From the cell containing the given text, extract its center point as (x, y) coordinate. 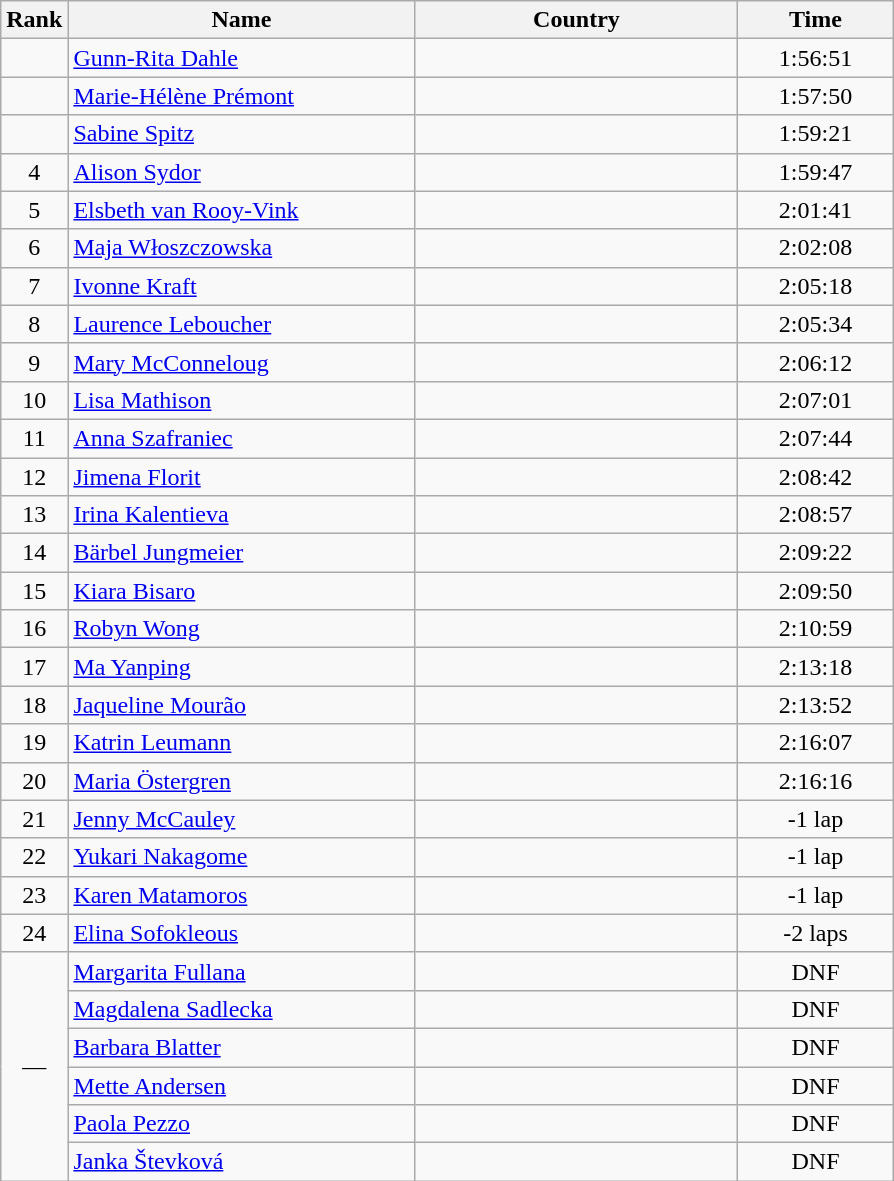
2:13:52 (816, 705)
Jimena Florit (242, 477)
1:59:21 (816, 134)
2:09:50 (816, 591)
1:57:50 (816, 96)
Ma Yanping (242, 667)
Name (242, 20)
19 (34, 743)
Jenny McCauley (242, 819)
Barbara Blatter (242, 1047)
Marie-Hélène Prémont (242, 96)
Lisa Mathison (242, 400)
Kiara Bisaro (242, 591)
— (34, 1066)
Janka Števková (242, 1162)
2:06:12 (816, 362)
Jaqueline Mourão (242, 705)
2:08:42 (816, 477)
2:01:41 (816, 210)
Elsbeth van Rooy-Vink (242, 210)
Anna Szafraniec (242, 438)
Robyn Wong (242, 629)
24 (34, 933)
22 (34, 857)
2:05:18 (816, 286)
Magdalena Sadlecka (242, 1009)
13 (34, 515)
Time (816, 20)
Margarita Fullana (242, 971)
17 (34, 667)
Bärbel Jungmeier (242, 553)
2:13:18 (816, 667)
Sabine Spitz (242, 134)
Mary McConneloug (242, 362)
Laurence Leboucher (242, 324)
5 (34, 210)
12 (34, 477)
2:16:07 (816, 743)
4 (34, 172)
Maria Östergren (242, 781)
Karen Matamoros (242, 895)
Ivonne Kraft (242, 286)
Paola Pezzo (242, 1124)
15 (34, 591)
6 (34, 248)
16 (34, 629)
2:07:01 (816, 400)
18 (34, 705)
2:09:22 (816, 553)
2:05:34 (816, 324)
9 (34, 362)
14 (34, 553)
Elina Sofokleous (242, 933)
2:07:44 (816, 438)
21 (34, 819)
1:56:51 (816, 58)
23 (34, 895)
7 (34, 286)
2:16:16 (816, 781)
20 (34, 781)
Katrin Leumann (242, 743)
Rank (34, 20)
Country (576, 20)
1:59:47 (816, 172)
Mette Andersen (242, 1085)
8 (34, 324)
Gunn-Rita Dahle (242, 58)
11 (34, 438)
2:10:59 (816, 629)
Yukari Nakagome (242, 857)
-2 laps (816, 933)
10 (34, 400)
2:08:57 (816, 515)
Alison Sydor (242, 172)
Maja Włoszczowska (242, 248)
Irina Kalentieva (242, 515)
2:02:08 (816, 248)
